Capture the cell that displays the provided text and extract its [X, Y] central coordinate. 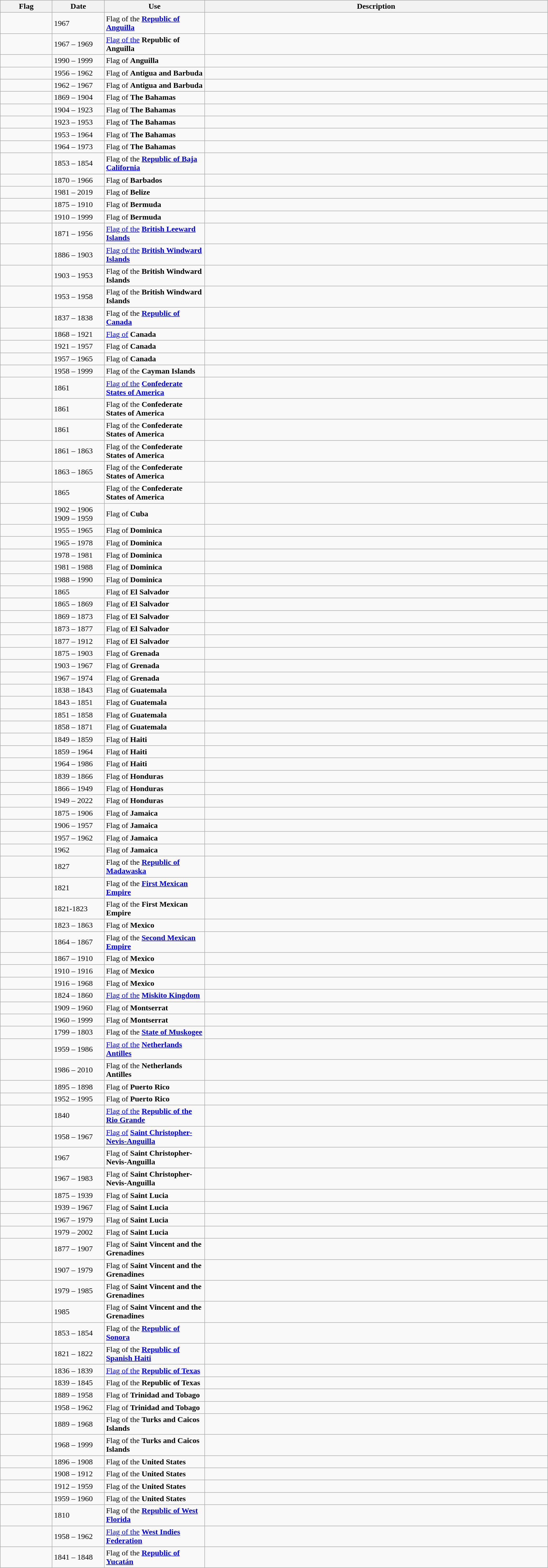
1875 – 1910 [78, 205]
1965 – 1978 [78, 543]
1843 – 1851 [78, 703]
1959 – 1960 [78, 1499]
1841 – 1848 [78, 1557]
1981 – 1988 [78, 567]
1968 – 1999 [78, 1445]
1840 [78, 1115]
1962 [78, 850]
1916 – 1968 [78, 983]
Flag of the Republic of Sonora [154, 1333]
1867 – 1910 [78, 959]
Flag of the Second Mexican Empire [154, 942]
Flag of Anguilla [154, 61]
Flag of the State of Muskogee [154, 1032]
Use [154, 6]
1886 – 1903 [78, 254]
1967 – 1969 [78, 44]
1799 – 1803 [78, 1032]
1875 – 1939 [78, 1195]
1875 – 1906 [78, 813]
1956 – 1962 [78, 73]
1823 – 1863 [78, 925]
1958 – 1999 [78, 371]
1821 – 1822 [78, 1354]
Flag of the Republic of Baja California [154, 163]
1821-1823 [78, 909]
Flag of Barbados [154, 180]
1923 – 1953 [78, 122]
Date [78, 6]
1921 – 1957 [78, 346]
Flag of the British Leeward Islands [154, 234]
1824 – 1860 [78, 995]
1851 – 1858 [78, 715]
1910 – 1999 [78, 217]
1967 – 1974 [78, 678]
Flag of the Cayman Islands [154, 371]
1903 – 1953 [78, 276]
1869 – 1904 [78, 98]
1863 – 1865 [78, 472]
1839 – 1866 [78, 776]
1988 – 1990 [78, 580]
Description [376, 6]
1858 – 1871 [78, 727]
1866 – 1949 [78, 789]
1949 – 2022 [78, 801]
1979 – 1985 [78, 1291]
1990 – 1999 [78, 61]
Flag of Cuba [154, 514]
1908 – 1912 [78, 1474]
1960 – 1999 [78, 1020]
1861 – 1863 [78, 451]
1985 [78, 1312]
1978 – 1981 [78, 555]
Flag of the Republic of Canada [154, 318]
1849 – 1859 [78, 739]
1864 – 1867 [78, 942]
1958 – 1967 [78, 1137]
Flag of the Republic of the Rio Grande [154, 1115]
Flag of the Republic of Madawaska [154, 867]
1907 – 1979 [78, 1270]
1865 – 1869 [78, 604]
Flag of the Miskito Kingdom [154, 995]
1953 – 1958 [78, 296]
1877 – 1907 [78, 1249]
1957 – 1965 [78, 359]
Flag of the Republic of Yucatán [154, 1557]
1839 – 1845 [78, 1383]
Flag of the Republic of Spanish Haiti [154, 1354]
1873 – 1877 [78, 629]
1986 – 2010 [78, 1070]
1979 – 2002 [78, 1232]
1906 – 1957 [78, 825]
1889 – 1958 [78, 1395]
1910 – 1916 [78, 971]
Flag [26, 6]
1896 – 1908 [78, 1462]
1836 – 1839 [78, 1370]
1981 – 2019 [78, 192]
1877 – 1912 [78, 641]
1859 – 1964 [78, 752]
1953 – 1964 [78, 134]
1939 – 1967 [78, 1208]
Flag of the West Indies Federation [154, 1536]
1870 – 1966 [78, 180]
1875 – 1903 [78, 653]
1962 – 1967 [78, 85]
1889 – 1968 [78, 1424]
1868 – 1921 [78, 334]
1902 – 19061909 – 1959 [78, 514]
1964 – 1986 [78, 764]
1952 – 1995 [78, 1099]
1967 – 1979 [78, 1220]
1810 [78, 1515]
1837 – 1838 [78, 318]
1871 – 1956 [78, 234]
1821 [78, 887]
Flag of the Republic of West Florida [154, 1515]
1957 – 1962 [78, 838]
1903 – 1967 [78, 665]
1909 – 1960 [78, 1008]
1967 – 1983 [78, 1179]
1895 – 1898 [78, 1087]
1912 – 1959 [78, 1486]
1959 – 1986 [78, 1049]
1827 [78, 867]
1964 – 1973 [78, 147]
1869 – 1873 [78, 616]
1904 – 1923 [78, 110]
1955 – 1965 [78, 531]
1838 – 1843 [78, 690]
Flag of Belize [154, 192]
